Identify which cell holds the provided text, then report its [X, Y] central coordinate. 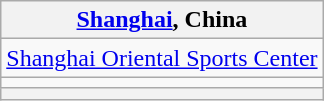
Shanghai, China [162, 20]
Shanghai Oriental Sports Center [162, 58]
